Determine the [X, Y] coordinate at the center of the cell enclosing the given text.  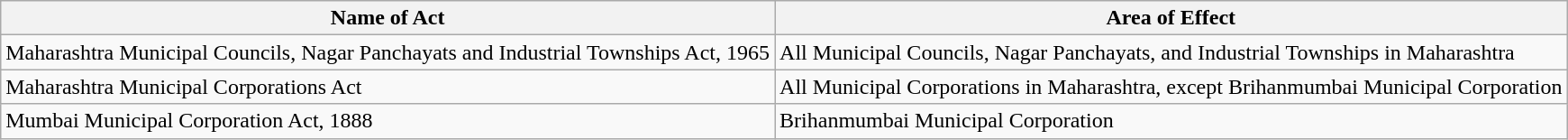
Maharashtra Municipal Councils, Nagar Panchayats and Industrial Townships Act, 1965 [387, 52]
All Municipal Councils, Nagar Panchayats, and Industrial Townships in Maharashtra [1171, 52]
Name of Act [387, 18]
Brihanmumbai Municipal Corporation [1171, 121]
Area of Effect [1171, 18]
All Municipal Corporations in Maharashtra, except Brihanmumbai Municipal Corporation [1171, 87]
Mumbai Municipal Corporation Act, 1888 [387, 121]
Maharashtra Municipal Corporations Act [387, 87]
